Find where the given text appears and provide that cell's center as [x, y] coordinate. 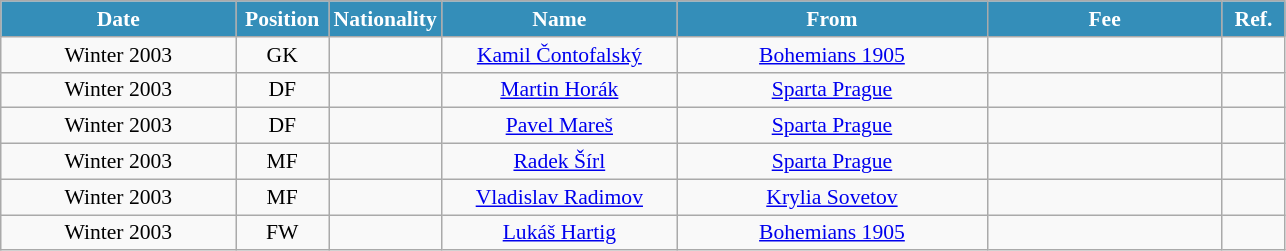
Nationality [384, 19]
Fee [1104, 19]
Lukáš Hartig [560, 233]
Ref. [1254, 19]
Radek Šírl [560, 162]
Vladislav Radimov [560, 197]
Pavel Mareš [560, 126]
FW [282, 233]
GK [282, 55]
Date [118, 19]
Martin Horák [560, 90]
Name [560, 19]
Kamil Čontofalský [560, 55]
From [832, 19]
Krylia Sovetov [832, 197]
Position [282, 19]
